Extract the (x, y) coordinate from the center of the cell holding the provided text.  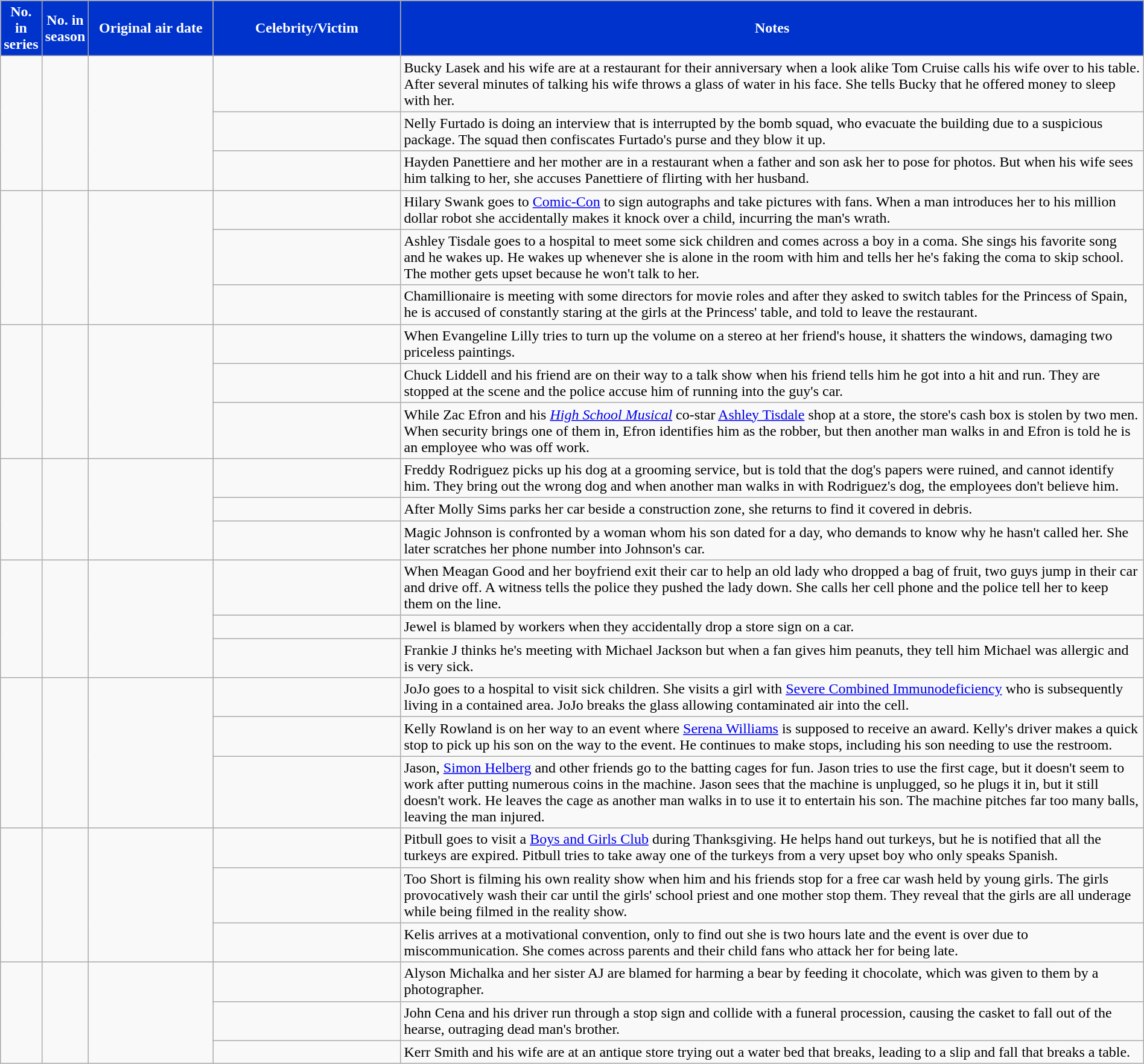
After Molly Sims parks her car beside a construction zone, she returns to find it covered in debris. (772, 509)
Celebrity/Victim (307, 28)
No. inseason (65, 28)
Jewel is blamed by workers when they accidentally drop a store sign on a car. (772, 627)
Frankie J thinks he's meeting with Michael Jackson but when a fan gives him peanuts, they tell him Michael was allergic and is very sick. (772, 658)
No. inseries (21, 28)
When Evangeline Lilly tries to turn up the volume on a stereo at her friend's house, it shatters the windows, damaging two priceless paintings. (772, 344)
Original air date (151, 28)
Notes (772, 28)
Kerr Smith and his wife are at an antique store trying out a water bed that breaks, leading to a slip and fall that breaks a table. (772, 1052)
Alyson Michalka and her sister AJ are blamed for harming a bear by feeding it chocolate, which was given to them by a photographer. (772, 981)
